Locate the cell with the specified text and output its (x, y) center coordinate. 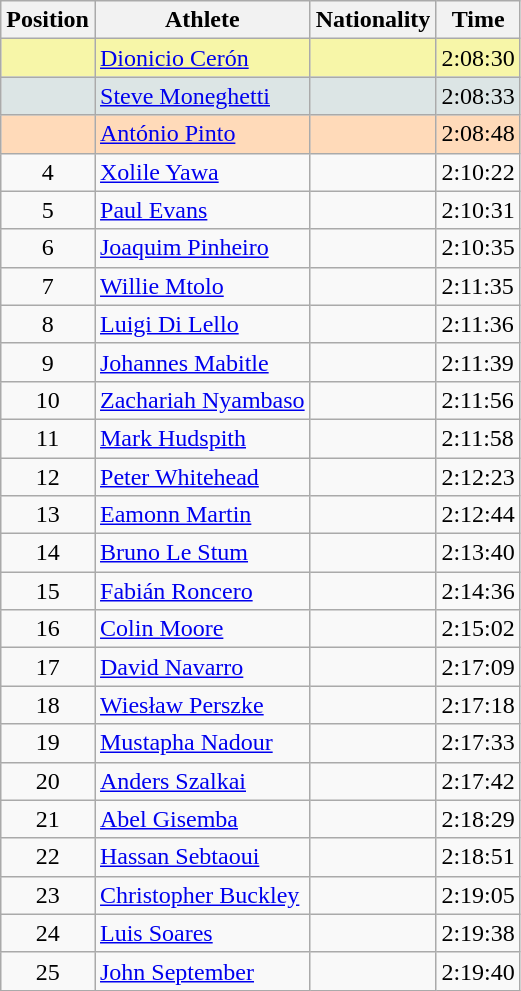
20 (48, 781)
2:13:40 (478, 553)
Luigi Di Lello (202, 324)
Hassan Sebtaoui (202, 857)
Joaquim Pinheiro (202, 248)
12 (48, 477)
2:14:36 (478, 591)
2:17:09 (478, 667)
Mustapha Nadour (202, 743)
Johannes Mabitle (202, 362)
23 (48, 895)
Position (48, 20)
2:17:42 (478, 781)
16 (48, 629)
Time (478, 20)
Bruno Le Stum (202, 553)
2:11:56 (478, 400)
19 (48, 743)
14 (48, 553)
David Navarro (202, 667)
Wiesław Perszke (202, 705)
Christopher Buckley (202, 895)
2:08:33 (478, 96)
2:17:33 (478, 743)
2:10:22 (478, 172)
António Pinto (202, 134)
Xolile Yawa (202, 172)
2:12:44 (478, 515)
Peter Whitehead (202, 477)
2:19:38 (478, 933)
22 (48, 857)
2:08:30 (478, 58)
Athlete (202, 20)
Willie Mtolo (202, 286)
2:11:36 (478, 324)
2:11:58 (478, 438)
John September (202, 971)
25 (48, 971)
17 (48, 667)
Paul Evans (202, 210)
2:17:18 (478, 705)
7 (48, 286)
Fabián Roncero (202, 591)
Mark Hudspith (202, 438)
8 (48, 324)
4 (48, 172)
Zachariah Nyambaso (202, 400)
5 (48, 210)
2:19:40 (478, 971)
13 (48, 515)
2:08:48 (478, 134)
2:10:31 (478, 210)
18 (48, 705)
2:11:35 (478, 286)
Colin Moore (202, 629)
Luis Soares (202, 933)
2:12:23 (478, 477)
2:19:05 (478, 895)
Eamonn Martin (202, 515)
11 (48, 438)
Dionicio Cerón (202, 58)
24 (48, 933)
Nationality (373, 20)
10 (48, 400)
2:15:02 (478, 629)
15 (48, 591)
Abel Gisemba (202, 819)
9 (48, 362)
Anders Szalkai (202, 781)
Steve Moneghetti (202, 96)
21 (48, 819)
6 (48, 248)
2:18:51 (478, 857)
2:11:39 (478, 362)
2:18:29 (478, 819)
2:10:35 (478, 248)
